For the text-containing cell, return its midpoint in [x, y] coordinate format. 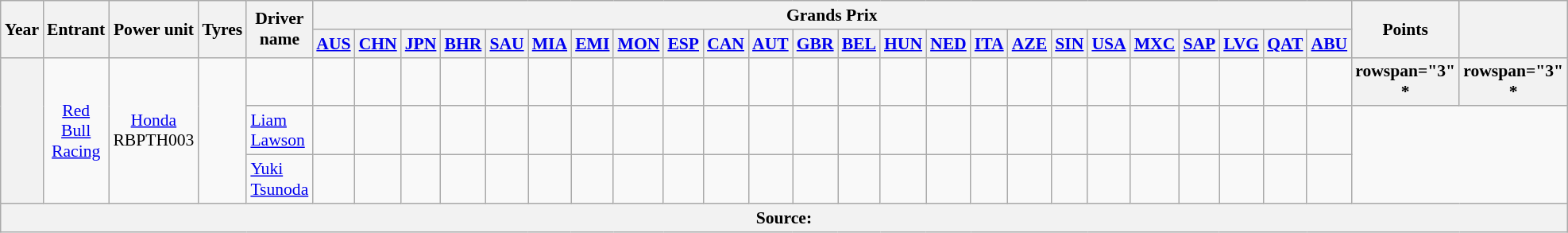
SAU [507, 44]
Tyres [222, 29]
Driver name [280, 29]
SIN [1069, 44]
Yuki Tsunoda [280, 180]
HUN [903, 44]
MXC [1155, 44]
BEL [859, 44]
USA [1109, 44]
Power unit [153, 29]
AZE [1029, 44]
GBR [815, 44]
Source: [784, 218]
LVG [1241, 44]
JPN [421, 44]
Liam Lawson [280, 130]
AUS [334, 44]
NED [948, 44]
ITA [990, 44]
EMI [593, 44]
MON [639, 44]
Year [22, 29]
ABU [1329, 44]
Entrant [76, 29]
QAT [1285, 44]
SAP [1199, 44]
Grands Prix [832, 15]
CAN [726, 44]
CHN [378, 44]
MIA [550, 44]
AUT [770, 44]
BHR [462, 44]
Honda RBPTH003 [153, 130]
Red Bull Racing [76, 130]
Points [1405, 29]
ESP [683, 44]
